Output the (x, y) coordinate of the center of the cell containing the given text.  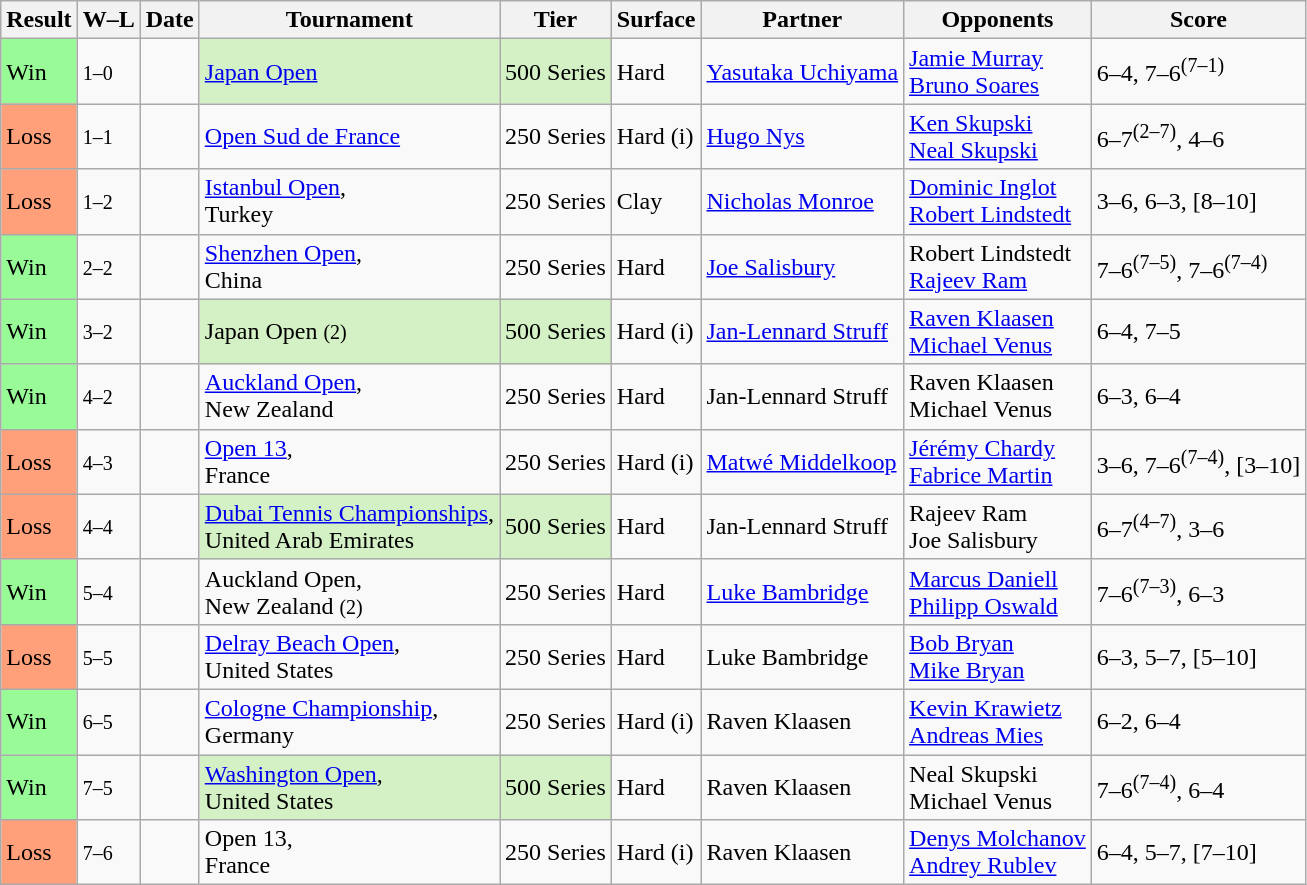
1–2 (108, 202)
Result (39, 20)
Shenzhen Open, China (349, 266)
7–5 (108, 786)
Kevin Krawietz Andreas Mies (998, 722)
7–6(7–5), 7–6(7–4) (1198, 266)
7–6(7–3), 6–3 (1198, 592)
6–3, 6–4 (1198, 396)
1–1 (108, 136)
W–L (108, 20)
6–4, 7–5 (1198, 332)
4–4 (108, 526)
Dubai Tennis Championships, United Arab Emirates (349, 526)
Cologne Championship, Germany (349, 722)
Surface (656, 20)
2–2 (108, 266)
Hugo Nys (802, 136)
Matwé Middelkoop (802, 462)
Japan Open (2) (349, 332)
Clay (656, 202)
6–5 (108, 722)
6–7(4–7), 3–6 (1198, 526)
6–4, 5–7, [7–10] (1198, 852)
6–4, 7–6(7–1) (1198, 72)
4–2 (108, 396)
Date (170, 20)
3–6, 7–6(7–4), [3–10] (1198, 462)
Partner (802, 20)
Ken Skupski Neal Skupski (998, 136)
Yasutaka Uchiyama (802, 72)
6–7(2–7), 4–6 (1198, 136)
7–6(7–4), 6–4 (1198, 786)
Neal Skupski Michael Venus (998, 786)
Tournament (349, 20)
4–3 (108, 462)
Opponents (998, 20)
Washington Open,United States (349, 786)
Marcus Daniell Philipp Oswald (998, 592)
3–2 (108, 332)
7–6 (108, 852)
Open 13,France (349, 852)
Open Sud de France (349, 136)
Rajeev Ram Joe Salisbury (998, 526)
Joe Salisbury (802, 266)
Open 13, France (349, 462)
5–5 (108, 656)
5–4 (108, 592)
6–3, 5–7, [5–10] (1198, 656)
Auckland Open, New Zealand (349, 396)
Japan Open (349, 72)
1–0 (108, 72)
Jamie Murray Bruno Soares (998, 72)
3–6, 6–3, [8–10] (1198, 202)
Dominic Inglot Robert Lindstedt (998, 202)
Istanbul Open, Turkey (349, 202)
Robert Lindstedt Rajeev Ram (998, 266)
Denys Molchanov Andrey Rublev (998, 852)
Bob Bryan Mike Bryan (998, 656)
Score (1198, 20)
Nicholas Monroe (802, 202)
Auckland Open, New Zealand (2) (349, 592)
Delray Beach Open, United States (349, 656)
Jérémy Chardy Fabrice Martin (998, 462)
Tier (556, 20)
6–2, 6–4 (1198, 722)
